For the text-containing cell, return its midpoint in [x, y] coordinate format. 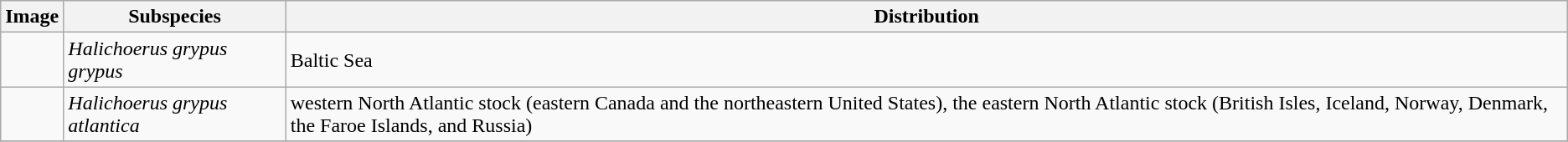
Halichoerus grypus atlantica [174, 114]
Subspecies [174, 17]
Halichoerus grypus grypus [174, 60]
Distribution [926, 17]
Baltic Sea [926, 60]
Image [32, 17]
